Locate the cell with the specified text and output its (x, y) center coordinate. 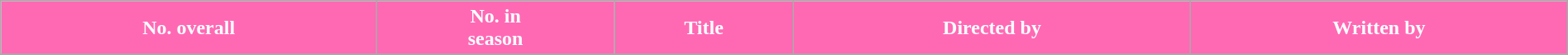
No. overall (189, 28)
No. inseason (495, 28)
Written by (1379, 28)
Directed by (992, 28)
Title (705, 28)
